Detect which cell encompasses the target text, then output its [X, Y] center coordinate. 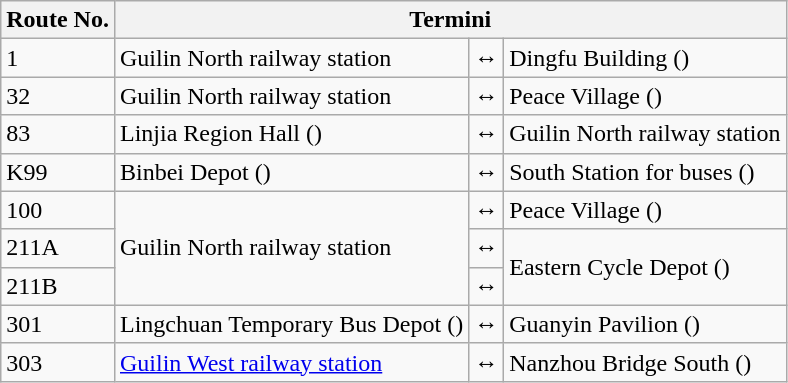
Nanzhou Bridge South () [645, 362]
1 [58, 58]
211A [58, 248]
Guanyin Pavilion () [645, 324]
Linjia Region Hall () [291, 134]
Lingchuan Temporary Bus Depot () [291, 324]
Route No. [58, 20]
Termini [450, 20]
83 [58, 134]
Dingfu Building () [645, 58]
South Station for buses () [645, 172]
301 [58, 324]
32 [58, 96]
K99 [58, 172]
Eastern Cycle Depot () [645, 267]
100 [58, 210]
303 [58, 362]
211B [58, 286]
Guilin West railway station [291, 362]
Binbei Depot () [291, 172]
